From the cell containing the given text, extract its center point as [X, Y] coordinate. 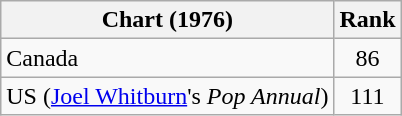
111 [368, 96]
Canada [168, 58]
Rank [368, 20]
US (Joel Whitburn's Pop Annual) [168, 96]
Chart (1976) [168, 20]
86 [368, 58]
